Scan for the cell matching the given text and deliver its [x, y] coordinate at center. 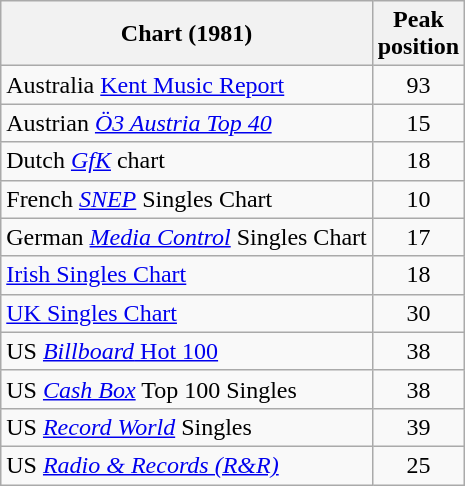
10 [418, 199]
25 [418, 465]
Peakposition [418, 34]
Irish Singles Chart [186, 275]
UK Singles Chart [186, 313]
US Radio & Records (R&R) [186, 465]
Australia Kent Music Report [186, 85]
30 [418, 313]
French SNEP Singles Chart [186, 199]
39 [418, 427]
17 [418, 237]
US Record World Singles [186, 427]
Chart (1981) [186, 34]
US Billboard Hot 100 [186, 351]
German Media Control Singles Chart [186, 237]
US Cash Box Top 100 Singles [186, 389]
Austrian Ö3 Austria Top 40 [186, 123]
Dutch GfK chart [186, 161]
15 [418, 123]
93 [418, 85]
